Output the [X, Y] coordinate of the center of the cell containing the given text.  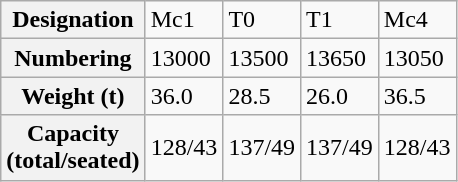
T0 [262, 20]
28.5 [262, 96]
13650 [340, 58]
Designation [73, 20]
Mc1 [184, 20]
36.5 [417, 96]
T1 [340, 20]
36.0 [184, 96]
13000 [184, 58]
Numbering [73, 58]
Weight (t) [73, 96]
26.0 [340, 96]
13500 [262, 58]
Capacity(total/seated) [73, 148]
13050 [417, 58]
Mc4 [417, 20]
